Capture the cell that displays the provided text and extract its [x, y] central coordinate. 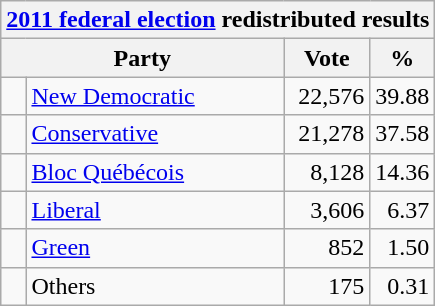
3,606 [327, 210]
6.37 [402, 210]
22,576 [327, 96]
21,278 [327, 134]
14.36 [402, 172]
175 [327, 286]
37.58 [402, 134]
852 [327, 248]
Conservative [155, 134]
39.88 [402, 96]
8,128 [327, 172]
% [402, 58]
Vote [327, 58]
2011 federal election redistributed results [218, 20]
0.31 [402, 286]
Liberal [155, 210]
Green [155, 248]
Bloc Québécois [155, 172]
Party [142, 58]
1.50 [402, 248]
New Democratic [155, 96]
Others [155, 286]
